From the cell containing the given text, extract its center point as [X, Y] coordinate. 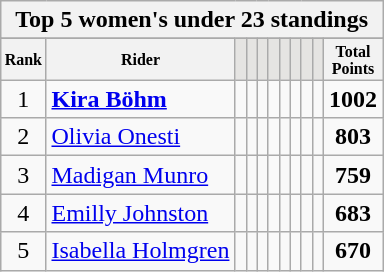
2 [24, 137]
683 [352, 213]
1 [24, 99]
TotalPoints [352, 60]
4 [24, 213]
Kira Böhm [140, 99]
Top 5 women's under 23 standings [192, 20]
Emilly Johnston [140, 213]
759 [352, 175]
Rank [24, 60]
Rider [140, 60]
Isabella Holmgren [140, 251]
3 [24, 175]
5 [24, 251]
670 [352, 251]
803 [352, 137]
Olivia Onesti [140, 137]
1002 [352, 99]
Madigan Munro [140, 175]
